Output the (X, Y) coordinate of the center of the cell containing the given text.  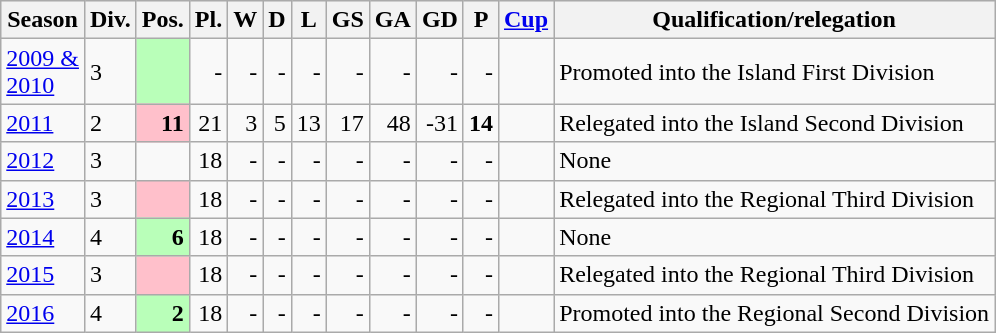
2016 (43, 313)
GD (440, 20)
2012 (43, 161)
GS (348, 20)
Promoted into the Regional Second Division (774, 313)
D (277, 20)
6 (162, 237)
2014 (43, 237)
L (308, 20)
5 (277, 123)
48 (392, 123)
2009 &2010 (43, 72)
-31 (440, 123)
2015 (43, 275)
P (480, 20)
Div. (110, 20)
21 (208, 123)
11 (162, 123)
Qualification/relegation (774, 20)
W (246, 20)
Relegated into the Island Second Division (774, 123)
2011 (43, 123)
17 (348, 123)
14 (480, 123)
Pos. (162, 20)
Pl. (208, 20)
13 (308, 123)
Promoted into the Island First Division (774, 72)
2013 (43, 199)
Season (43, 20)
Cup (526, 20)
GA (392, 20)
